Search for the cell housing the specified text and yield its (x, y) center coordinate. 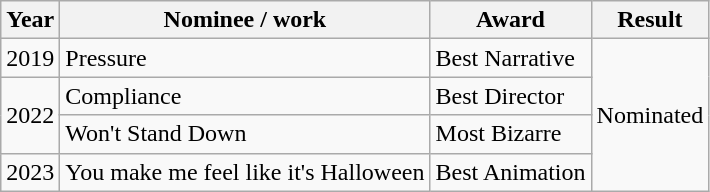
Award (510, 20)
Result (650, 20)
You make me feel like it's Halloween (245, 172)
Best Director (510, 96)
Best Animation (510, 172)
Nominated (650, 115)
Compliance (245, 96)
Nominee / work (245, 20)
Won't Stand Down (245, 134)
Most Bizarre (510, 134)
2022 (30, 115)
Pressure (245, 58)
Best Narrative (510, 58)
2023 (30, 172)
2019 (30, 58)
Year (30, 20)
